Find where the given text appears and provide that cell's center as (X, Y) coordinate. 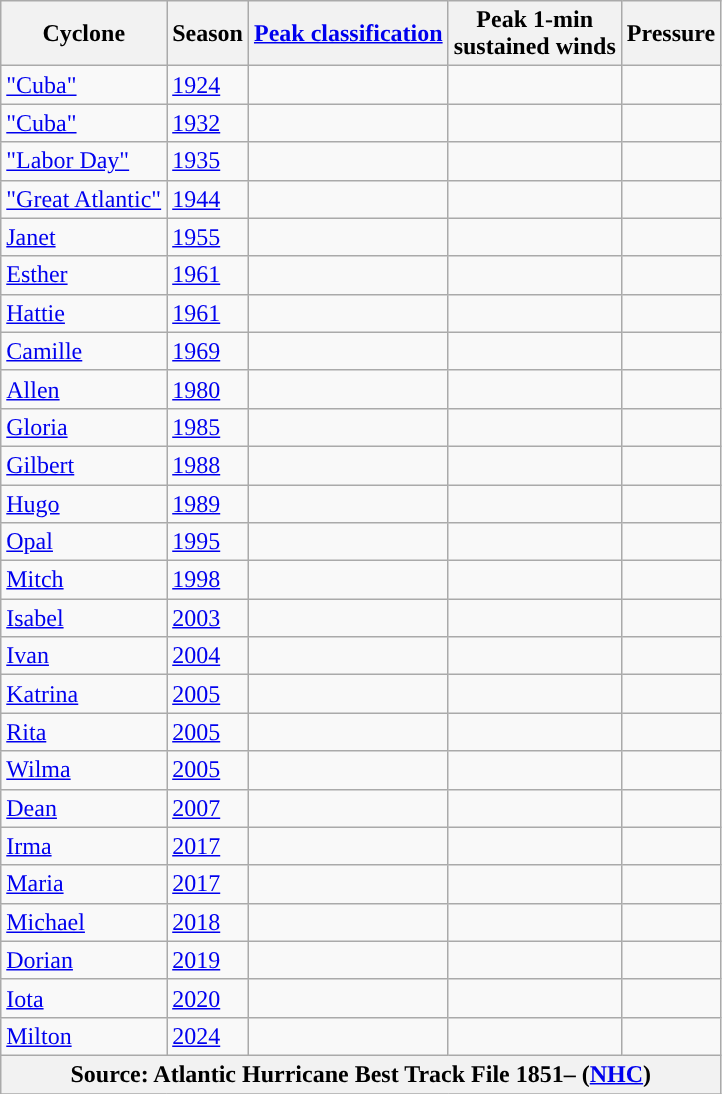
Peak classification (348, 34)
Season (208, 34)
2024 (208, 1036)
Hattie (84, 313)
2020 (208, 998)
Wilma (84, 770)
2007 (208, 808)
1985 (208, 427)
1944 (208, 199)
Allen (84, 389)
Dorian (84, 960)
1969 (208, 351)
Katrina (84, 694)
Cyclone (84, 34)
2019 (208, 960)
Maria (84, 884)
Ivan (84, 656)
Milton (84, 1036)
Pressure (671, 34)
Gilbert (84, 465)
Opal (84, 542)
"Great Atlantic" (84, 199)
Rita (84, 732)
2003 (208, 618)
Janet (84, 237)
"Labor Day" (84, 161)
1924 (208, 85)
Dean (84, 808)
1989 (208, 503)
Peak 1-minsustained winds (534, 34)
1955 (208, 237)
1932 (208, 123)
1998 (208, 580)
1995 (208, 542)
Camille (84, 351)
2004 (208, 656)
2018 (208, 922)
1935 (208, 161)
Mitch (84, 580)
Iota (84, 998)
1988 (208, 465)
Michael (84, 922)
Irma (84, 846)
Esther (84, 275)
Hugo (84, 503)
1980 (208, 389)
Source: Atlantic Hurricane Best Track File 1851– (NHC) (361, 1074)
Isabel (84, 618)
Gloria (84, 427)
